Extract the [X, Y] coordinate from the center of the cell holding the provided text.  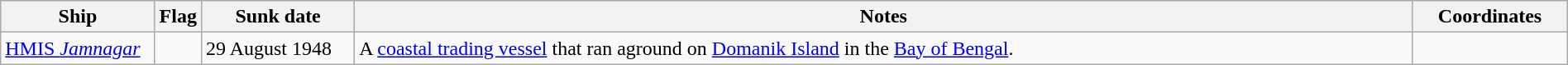
Flag [178, 17]
Ship [78, 17]
Coordinates [1490, 17]
Notes [883, 17]
HMIS Jamnagar [78, 48]
A coastal trading vessel that ran aground on Domanik Island in the Bay of Bengal. [883, 48]
29 August 1948 [278, 48]
Sunk date [278, 17]
